For the text-containing cell, return its midpoint in (X, Y) coordinate format. 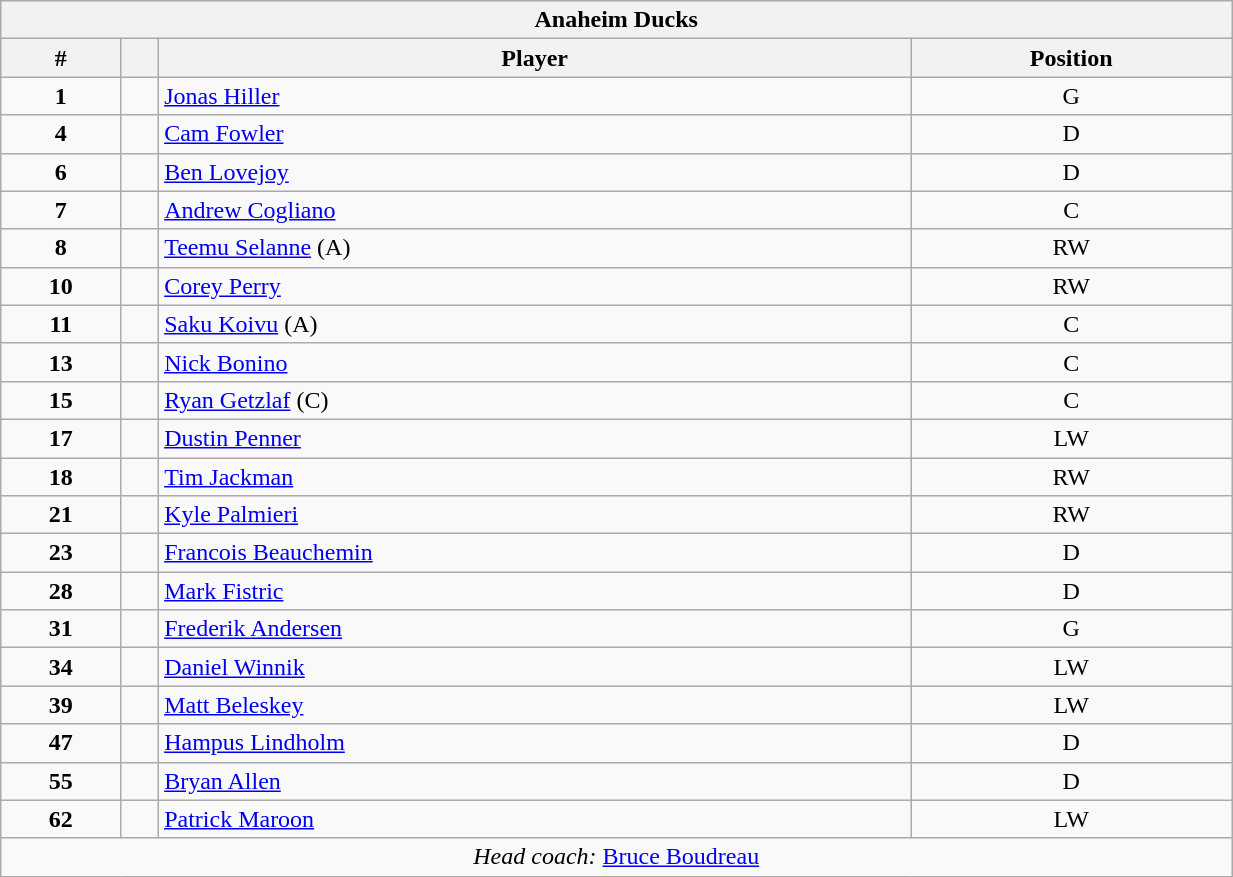
17 (61, 438)
34 (61, 667)
4 (61, 134)
Andrew Cogliano (535, 210)
Ryan Getzlaf (C) (535, 400)
Patrick Maroon (535, 819)
Tim Jackman (535, 477)
Francois Beauchemin (535, 553)
23 (61, 553)
Frederik Andersen (535, 629)
31 (61, 629)
1 (61, 96)
7 (61, 210)
62 (61, 819)
Daniel Winnik (535, 667)
Anaheim Ducks (616, 20)
55 (61, 781)
Cam Fowler (535, 134)
Matt Beleskey (535, 705)
Hampus Lindholm (535, 743)
Mark Fistric (535, 591)
Head coach: Bruce Boudreau (616, 857)
Dustin Penner (535, 438)
21 (61, 515)
11 (61, 324)
Jonas Hiller (535, 96)
Kyle Palmieri (535, 515)
39 (61, 705)
8 (61, 248)
Bryan Allen (535, 781)
Nick Bonino (535, 362)
15 (61, 400)
28 (61, 591)
Saku Koivu (A) (535, 324)
10 (61, 286)
6 (61, 172)
Player (535, 58)
47 (61, 743)
13 (61, 362)
Corey Perry (535, 286)
Teemu Selanne (A) (535, 248)
# (61, 58)
Position (1072, 58)
18 (61, 477)
Ben Lovejoy (535, 172)
